Provide the [x, y] coordinate of the cell's center where the given text is located.  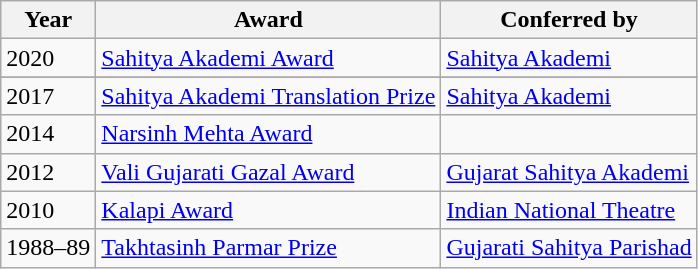
Year [48, 20]
2010 [48, 210]
2017 [48, 96]
2012 [48, 172]
1988–89 [48, 248]
Award [268, 20]
Sahitya Akademi Award [268, 58]
Gujarati Sahitya Parishad [569, 248]
Gujarat Sahitya Akademi [569, 172]
2014 [48, 134]
Takhtasinh Parmar Prize [268, 248]
Narsinh Mehta Award [268, 134]
Indian National Theatre [569, 210]
Vali Gujarati Gazal Award [268, 172]
Kalapi Award [268, 210]
Conferred by [569, 20]
Sahitya Akademi Translation Prize [268, 96]
2020 [48, 58]
